Capture the cell that displays the provided text and extract its [x, y] central coordinate. 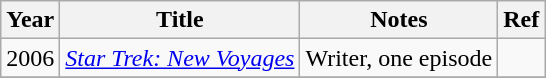
Writer, one episode [399, 58]
Star Trek: New Voyages [180, 58]
2006 [30, 58]
Ref [522, 20]
Title [180, 20]
Notes [399, 20]
Year [30, 20]
